Return (x, y) of the center of cell containing provided text 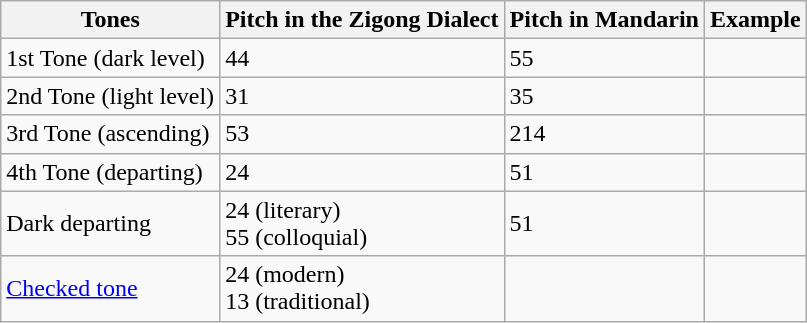
214 (604, 134)
Example (755, 20)
31 (362, 96)
2nd Tone (light level) (110, 96)
Tones (110, 20)
35 (604, 96)
1st Tone (dark level) (110, 58)
3rd Tone (ascending) (110, 134)
24 (modern)13 (traditional) (362, 288)
55 (604, 58)
Pitch in Mandarin (604, 20)
44 (362, 58)
53 (362, 134)
Pitch in the Zigong Dialect (362, 20)
24 (literary)55 (colloquial) (362, 224)
Dark departing (110, 224)
Checked tone (110, 288)
24 (362, 172)
4th Tone (departing) (110, 172)
